Pinpoint the cell where the given text exists, returning its [x, y] midpoint coordinate. 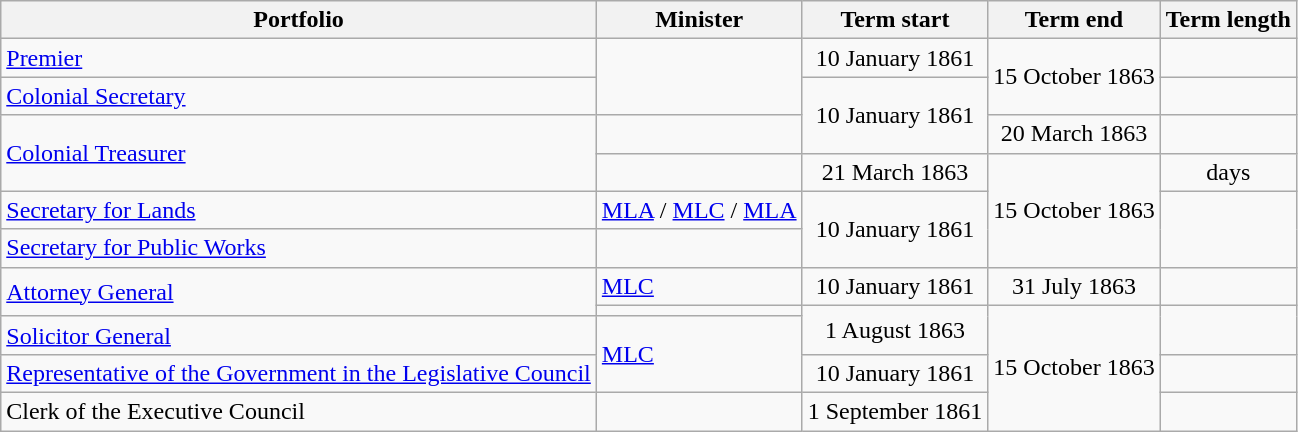
MLA / MLC / MLA [699, 210]
Attorney General [299, 292]
1 September 1861 [895, 411]
21 March 1863 [895, 172]
Colonial Treasurer [299, 153]
Clerk of the Executive Council [299, 411]
1 August 1863 [895, 330]
days [1228, 172]
31 July 1863 [1074, 286]
Colonial Secretary [299, 96]
Term length [1228, 20]
Term end [1074, 20]
Secretary for Lands [299, 210]
Premier [299, 58]
Portfolio [299, 20]
Secretary for Public Works [299, 248]
Term start [895, 20]
20 March 1863 [1074, 134]
Representative of the Government in the Legislative Council [299, 373]
Minister [699, 20]
Solicitor General [299, 335]
